For the text-containing cell, return its midpoint in (x, y) coordinate format. 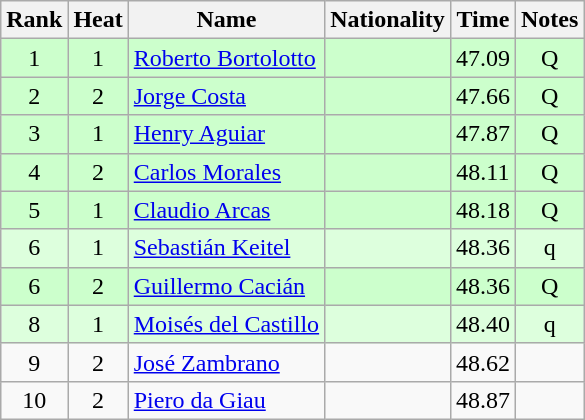
48.62 (482, 362)
8 (34, 324)
Nationality (388, 20)
Heat (98, 20)
47.66 (482, 96)
10 (34, 400)
9 (34, 362)
5 (34, 210)
Time (482, 20)
47.09 (482, 58)
48.11 (482, 172)
3 (34, 134)
Jorge Costa (226, 96)
Notes (549, 20)
José Zambrano (226, 362)
48.18 (482, 210)
Moisés del Castillo (226, 324)
Rank (34, 20)
Name (226, 20)
Roberto Bortolotto (226, 58)
4 (34, 172)
Claudio Arcas (226, 210)
48.40 (482, 324)
47.87 (482, 134)
48.87 (482, 400)
Sebastián Keitel (226, 248)
Guillermo Cacián (226, 286)
Piero da Giau (226, 400)
Henry Aguiar (226, 134)
Carlos Morales (226, 172)
